Provide the (X, Y) coordinate of the cell's center where the given text is located.  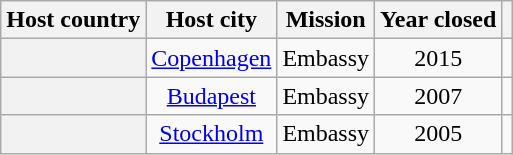
Year closed (438, 20)
Mission (326, 20)
Host country (74, 20)
Copenhagen (212, 58)
Stockholm (212, 134)
Host city (212, 20)
2007 (438, 96)
2005 (438, 134)
Budapest (212, 96)
2015 (438, 58)
